Provide the (x, y) coordinate of the cell's center where the given text is located.  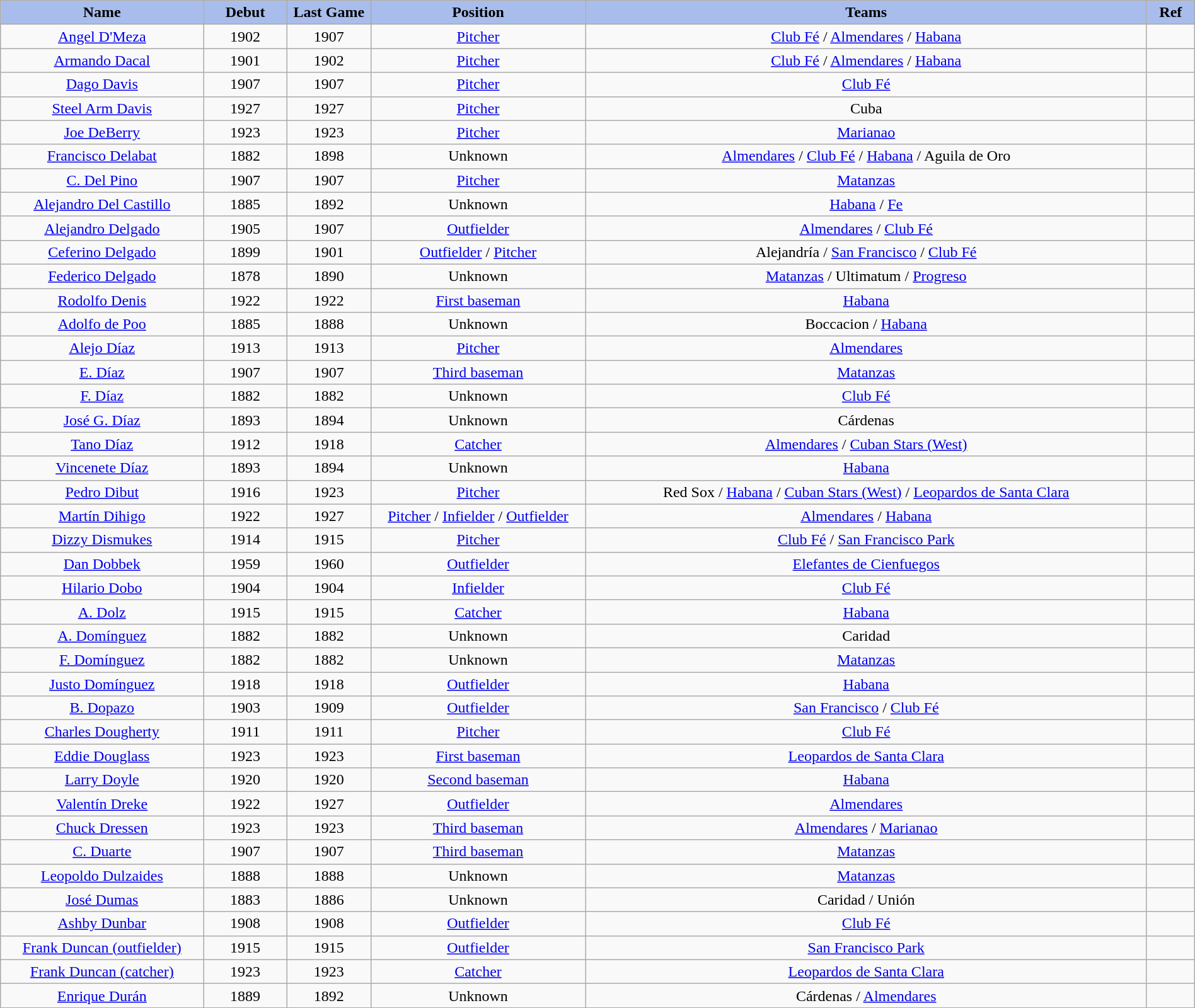
Dizzy Dismukes (102, 540)
1909 (329, 708)
Almendares / Cuban Stars (West) (866, 444)
Cárdenas (866, 420)
A. Domínguez (102, 636)
F. Díaz (102, 396)
Second baseman (478, 780)
Larry Doyle (102, 780)
1916 (246, 492)
Martín Dihigo (102, 516)
Ashby Dunbar (102, 924)
Name (102, 13)
Ref (1170, 13)
Frank Duncan (outfielder) (102, 948)
1878 (246, 276)
Vincenete Díaz (102, 468)
Debut (246, 13)
Habana / Fe (866, 204)
1903 (246, 708)
Last Game (329, 13)
1889 (246, 995)
San Francisco Park (866, 948)
Position (478, 13)
Francisco Delabat (102, 156)
Outfielder / Pitcher (478, 252)
Caridad / Unión (866, 900)
Frank Duncan (catcher) (102, 971)
C. Del Pino (102, 180)
1905 (246, 228)
Caridad (866, 636)
1914 (246, 540)
Valentín Dreke (102, 804)
Pitcher / Infielder / Outfielder (478, 516)
José Dumas (102, 900)
Red Sox / Habana / Cuban Stars (West) / Leopardos de Santa Clara (866, 492)
1959 (246, 564)
Steel Arm Davis (102, 108)
Enrique Durán (102, 995)
Cuba (866, 108)
1890 (329, 276)
1898 (329, 156)
B. Dopazo (102, 708)
Almendares / Club Fé (866, 228)
Tano Díaz (102, 444)
1883 (246, 900)
Marianao (866, 132)
E. Díaz (102, 372)
Teams (866, 13)
1960 (329, 564)
Club Fé / San Francisco Park (866, 540)
Armando Dacal (102, 60)
Alejandro Del Castillo (102, 204)
Infielder (478, 588)
Angel D'Meza (102, 37)
Leopoldo Dulzaides (102, 876)
Alejandría / San Francisco / Club Fé (866, 252)
San Francisco / Club Fé (866, 708)
Joe DeBerry (102, 132)
C. Duarte (102, 852)
1912 (246, 444)
1899 (246, 252)
1886 (329, 900)
Matanzas / Ultimatum / Progreso (866, 276)
Hilario Dobo (102, 588)
Charles Dougherty (102, 732)
Boccacion / Habana (866, 324)
Federico Delgado (102, 276)
Almendares / Habana (866, 516)
Justo Domínguez (102, 684)
Elefantes de Cienfuegos (866, 564)
José G. Díaz (102, 420)
Alejo Díaz (102, 348)
Almendares / Club Fé / Habana / Aguila de Oro (866, 156)
Chuck Dressen (102, 828)
Ceferino Delgado (102, 252)
Adolfo de Poo (102, 324)
Cárdenas / Almendares (866, 995)
Almendares / Marianao (866, 828)
F. Domínguez (102, 660)
A. Dolz (102, 612)
Pedro Dibut (102, 492)
Dago Davis (102, 84)
Dan Dobbek (102, 564)
Rodolfo Denis (102, 301)
Alejandro Delgado (102, 228)
Eddie Douglass (102, 756)
